Extract the (X, Y) coordinate from the center of the cell holding the provided text.  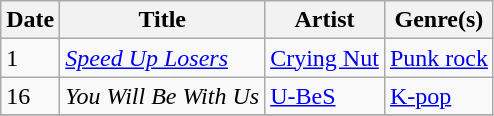
Artist (325, 20)
Date (30, 20)
Genre(s) (438, 20)
1 (30, 58)
K-pop (438, 96)
U-BeS (325, 96)
16 (30, 96)
Speed Up Losers (162, 58)
You Will Be With Us (162, 96)
Crying Nut (325, 58)
Punk rock (438, 58)
Title (162, 20)
